Capture the cell that displays the provided text and extract its [X, Y] central coordinate. 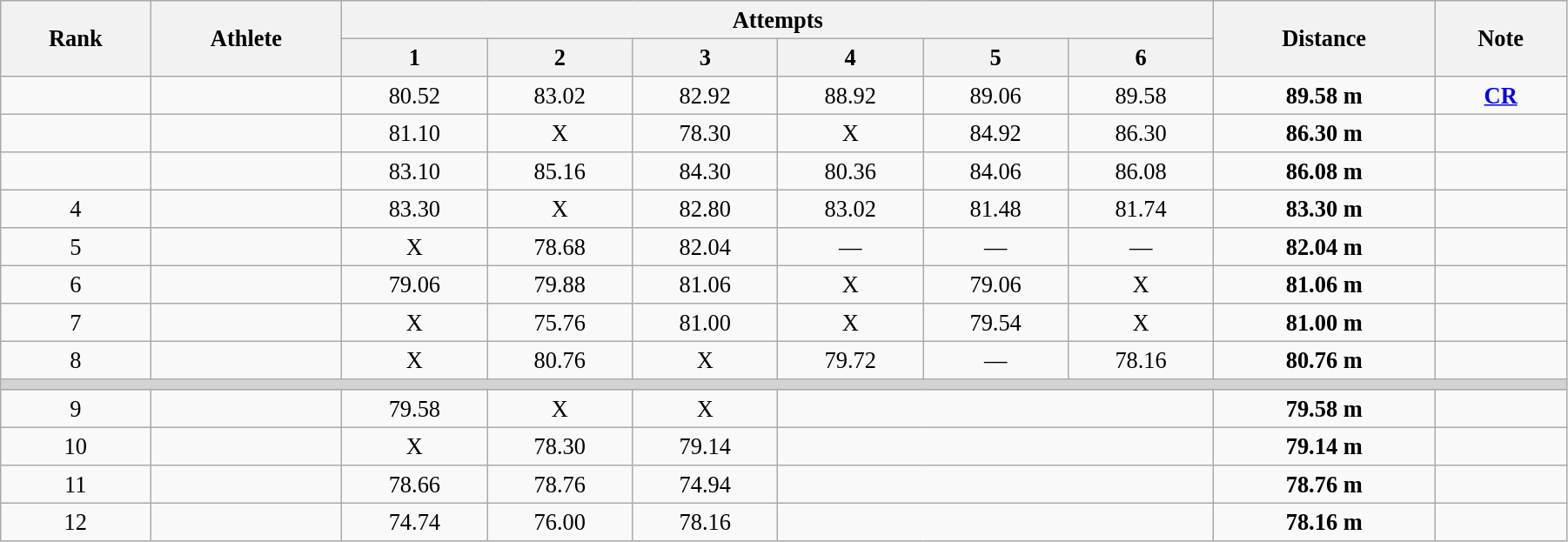
81.00 [705, 323]
79.14 [705, 446]
79.54 [995, 323]
79.58 [414, 409]
80.36 [851, 171]
82.04 m [1324, 247]
81.00 m [1324, 323]
79.58 m [1324, 409]
78.68 [560, 247]
84.30 [705, 171]
83.10 [414, 171]
81.74 [1142, 209]
10 [76, 446]
CR [1501, 95]
81.06 [705, 284]
84.06 [995, 171]
88.92 [851, 95]
9 [76, 409]
Distance [1324, 38]
82.04 [705, 247]
86.08 m [1324, 171]
74.74 [414, 522]
81.06 m [1324, 284]
81.48 [995, 209]
76.00 [560, 522]
80.52 [414, 95]
80.76 m [1324, 360]
2 [560, 57]
89.58 m [1324, 95]
Athlete [246, 38]
79.72 [851, 360]
Attempts [778, 19]
78.16 m [1324, 522]
78.66 [414, 485]
75.76 [560, 323]
8 [76, 360]
83.30 [414, 209]
83.30 m [1324, 209]
84.92 [995, 133]
80.76 [560, 360]
86.30 m [1324, 133]
85.16 [560, 171]
11 [76, 485]
81.10 [414, 133]
Note [1501, 38]
82.80 [705, 209]
79.14 m [1324, 446]
7 [76, 323]
79.88 [560, 284]
12 [76, 522]
74.94 [705, 485]
78.76 m [1324, 485]
86.30 [1142, 133]
78.76 [560, 485]
3 [705, 57]
89.58 [1142, 95]
89.06 [995, 95]
86.08 [1142, 171]
1 [414, 57]
82.92 [705, 95]
Rank [76, 38]
